Capture the cell that displays the provided text and extract its [x, y] central coordinate. 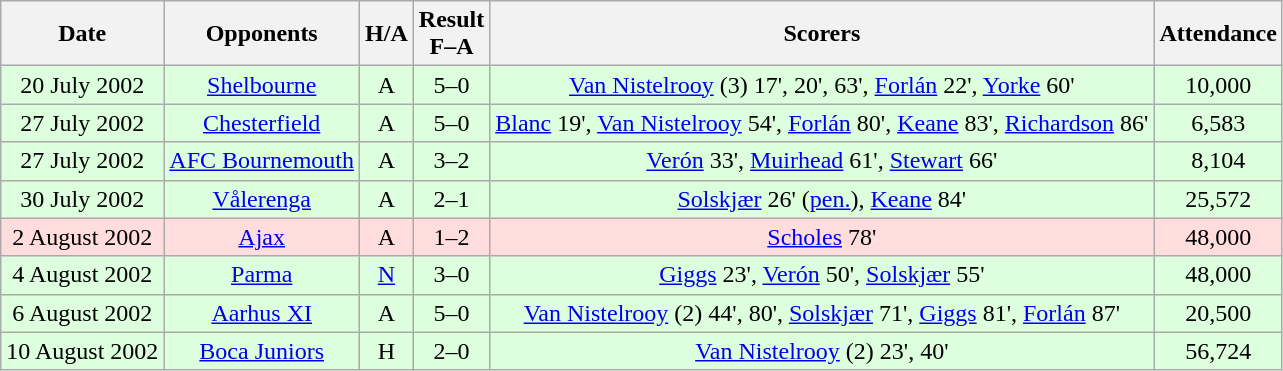
ResultF–A [451, 34]
Scorers [822, 34]
Chesterfield [262, 123]
Ajax [262, 237]
Giggs 23', Verón 50', Solskjær 55' [822, 275]
30 July 2002 [82, 199]
8,104 [1218, 161]
1–2 [451, 237]
10 August 2002 [82, 351]
Aarhus XI [262, 313]
Solskjær 26' (pen.), Keane 84' [822, 199]
Date [82, 34]
Van Nistelrooy (3) 17', 20', 63', Forlán 22', Yorke 60' [822, 85]
4 August 2002 [82, 275]
Vålerenga [262, 199]
H [387, 351]
20 July 2002 [82, 85]
3–0 [451, 275]
2–0 [451, 351]
Blanc 19', Van Nistelrooy 54', Forlán 80', Keane 83', Richardson 86' [822, 123]
Van Nistelrooy (2) 44', 80', Solskjær 71', Giggs 81', Forlán 87' [822, 313]
Attendance [1218, 34]
Scholes 78' [822, 237]
56,724 [1218, 351]
Shelbourne [262, 85]
Parma [262, 275]
Verón 33', Muirhead 61', Stewart 66' [822, 161]
25,572 [1218, 199]
2 August 2002 [82, 237]
Van Nistelrooy (2) 23', 40' [822, 351]
2–1 [451, 199]
10,000 [1218, 85]
Opponents [262, 34]
3–2 [451, 161]
6,583 [1218, 123]
Boca Juniors [262, 351]
20,500 [1218, 313]
N [387, 275]
H/A [387, 34]
6 August 2002 [82, 313]
AFC Bournemouth [262, 161]
